Locate the cell with the specified text and output its [x, y] center coordinate. 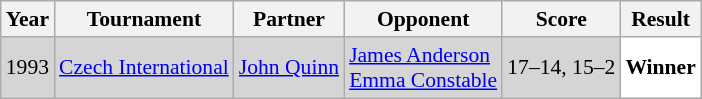
Result [660, 19]
Opponent [423, 19]
Winner [660, 68]
Czech International [144, 68]
Tournament [144, 19]
17–14, 15–2 [561, 68]
Score [561, 19]
Partner [289, 19]
1993 [28, 68]
John Quinn [289, 68]
Year [28, 19]
James Anderson Emma Constable [423, 68]
